Find where the given text appears and provide that cell's center as (x, y) coordinate. 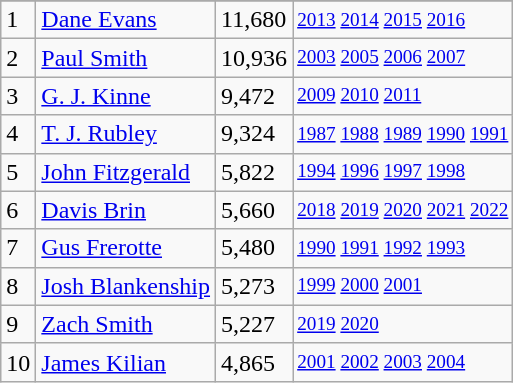
1987 1988 1989 1990 1991 (403, 134)
5,227 (254, 324)
9,472 (254, 96)
10,936 (254, 58)
Dane Evans (126, 20)
8 (18, 286)
2001 2002 2003 2004 (403, 362)
James Kilian (126, 362)
10 (18, 362)
7 (18, 248)
4,865 (254, 362)
2003 2005 2006 2007 (403, 58)
Paul Smith (126, 58)
John Fitzgerald (126, 172)
5,822 (254, 172)
2 (18, 58)
1990 1991 1992 1993 (403, 248)
2019 2020 (403, 324)
1 (18, 20)
1994 1996 1997 1998 (403, 172)
6 (18, 210)
3 (18, 96)
5 (18, 172)
Gus Frerotte (126, 248)
4 (18, 134)
5,480 (254, 248)
2018 2019 2020 2021 2022 (403, 210)
T. J. Rubley (126, 134)
9,324 (254, 134)
9 (18, 324)
Zach Smith (126, 324)
11,680 (254, 20)
5,273 (254, 286)
1999 2000 2001 (403, 286)
Josh Blankenship (126, 286)
2009 2010 2011 (403, 96)
5,660 (254, 210)
G. J. Kinne (126, 96)
2013 2014 2015 2016 (403, 20)
Davis Brin (126, 210)
